Capture the cell that displays the provided text and extract its [X, Y] central coordinate. 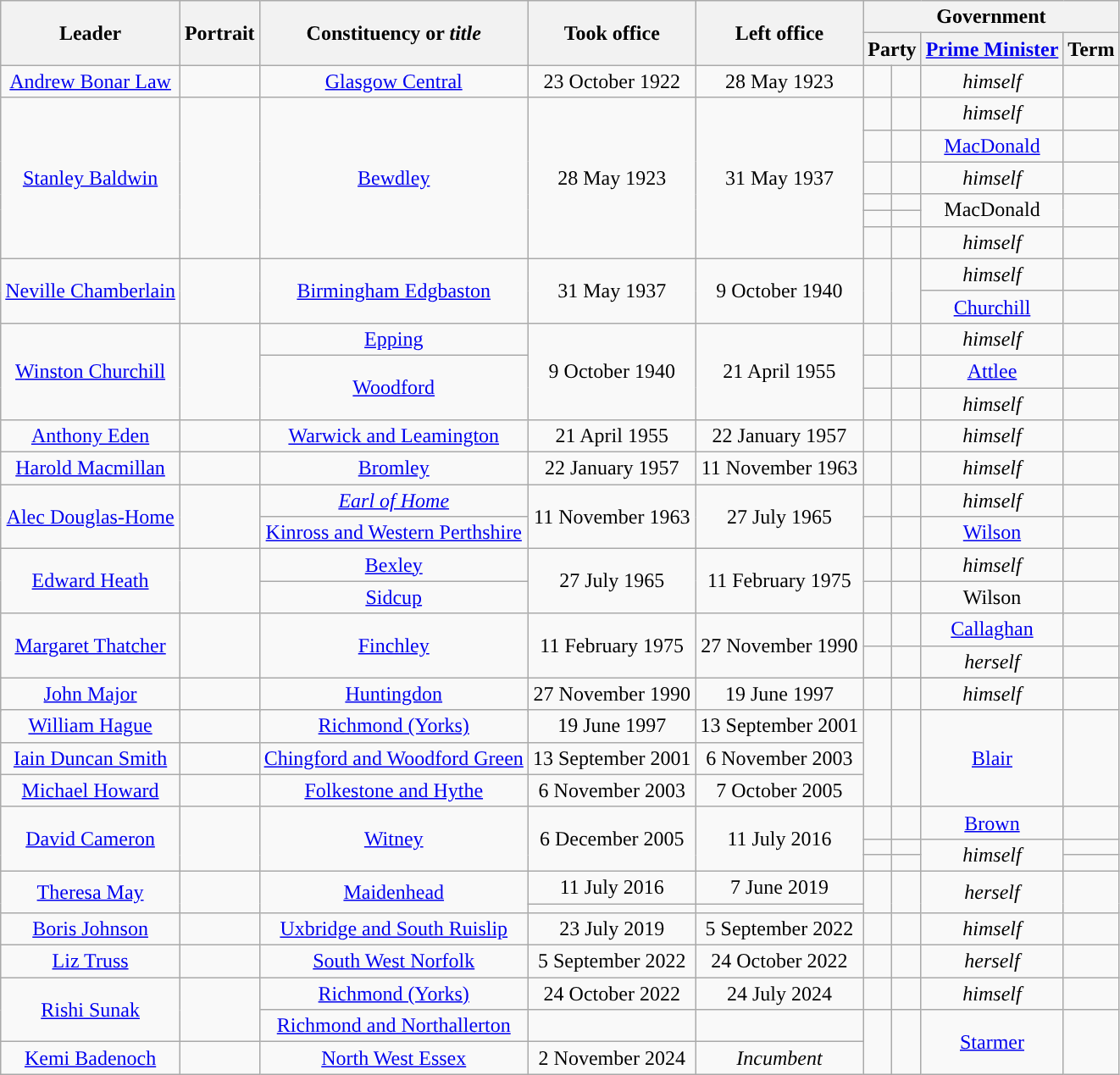
Blair [992, 758]
Brown [992, 823]
24 July 2024 [779, 994]
Theresa May [91, 891]
Edward Heath [91, 581]
Bexley [393, 565]
Callaghan [992, 629]
Party [892, 49]
Warwick and Leamington [393, 436]
Epping [393, 339]
Left office [779, 33]
North West Essex [393, 1058]
Term [1091, 49]
Sidcup [393, 597]
Took office [612, 33]
Churchill [992, 307]
Maidenhead [393, 891]
David Cameron [91, 839]
South West Norfolk [393, 961]
Winston Churchill [91, 371]
Glasgow Central [393, 81]
Andrew Bonar Law [91, 81]
William Hague [91, 726]
Alec Douglas-Home [91, 517]
Chingford and Woodford Green [393, 758]
23 July 2019 [612, 929]
Starmer [992, 1042]
Uxbridge and South Ruislip [393, 929]
Kemi Badenoch [91, 1058]
Finchley [393, 646]
Rishi Sunak [91, 1010]
Birmingham Edgbaston [393, 291]
Woodford [393, 387]
7 October 2005 [779, 790]
Stanley Baldwin [91, 178]
Margaret Thatcher [91, 646]
Bewdley [393, 178]
Harold Macmillan [91, 468]
Kinross and Western Perthshire [393, 533]
Boris Johnson [91, 929]
Attlee [992, 371]
Bromley [393, 468]
23 October 1922 [612, 81]
2 November 2024 [612, 1058]
Government [991, 17]
Huntingdon [393, 694]
Michael Howard [91, 790]
John Major [91, 694]
Prime Minister [992, 49]
Liz Truss [91, 961]
Anthony Eden [91, 436]
Iain Duncan Smith [91, 758]
Incumbent [779, 1058]
Leader [91, 33]
Folkestone and Hythe [393, 790]
6 December 2005 [612, 839]
Witney [393, 839]
Constituency or title [393, 33]
Earl of Home [393, 501]
Neville Chamberlain [91, 291]
Richmond and Northallerton [393, 1026]
Portrait [219, 33]
7 June 2019 [779, 887]
